Search for the cell housing the specified text and yield its (X, Y) center coordinate. 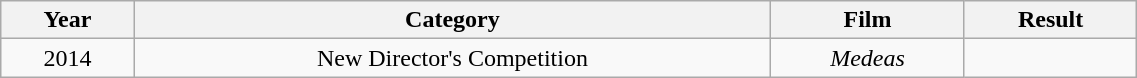
New Director's Competition (452, 58)
Category (452, 20)
Film (868, 20)
Year (68, 20)
Result (1050, 20)
Medeas (868, 58)
2014 (68, 58)
